For the text-containing cell, return its midpoint in [x, y] coordinate format. 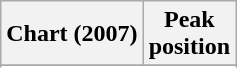
Peakposition [189, 34]
Chart (2007) [72, 34]
